Capture the cell that displays the provided text and extract its [x, y] central coordinate. 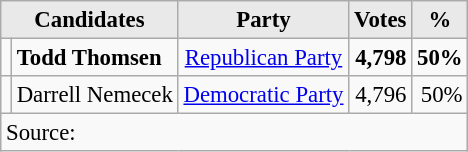
% [440, 20]
Darrell Nemecek [94, 95]
Republican Party [264, 58]
4,796 [380, 95]
4,798 [380, 58]
Votes [380, 20]
Source: [234, 133]
Todd Thomsen [94, 58]
Democratic Party [264, 95]
Party [264, 20]
Candidates [90, 20]
